Provide the [x, y] coordinate of the cell's center where the given text is located.  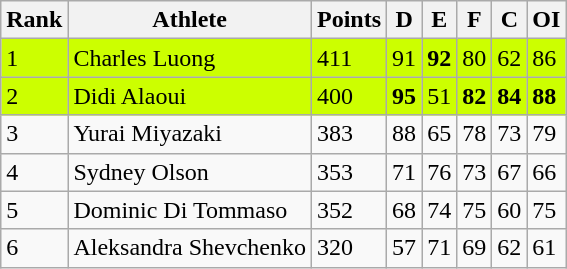
57 [404, 248]
Rank [34, 20]
Charles Luong [190, 58]
68 [404, 210]
78 [474, 134]
79 [546, 134]
95 [404, 96]
76 [440, 172]
91 [404, 58]
320 [350, 248]
86 [546, 58]
67 [510, 172]
2 [34, 96]
Athlete [190, 20]
6 [34, 248]
3 [34, 134]
4 [34, 172]
OI [546, 20]
5 [34, 210]
F [474, 20]
82 [474, 96]
92 [440, 58]
84 [510, 96]
352 [350, 210]
353 [350, 172]
Didi Alaoui [190, 96]
C [510, 20]
Points [350, 20]
411 [350, 58]
E [440, 20]
60 [510, 210]
Yurai Miyazaki [190, 134]
1 [34, 58]
400 [350, 96]
Aleksandra Shevchenko [190, 248]
61 [546, 248]
Sydney Olson [190, 172]
69 [474, 248]
383 [350, 134]
D [404, 20]
Dominic Di Tommaso [190, 210]
74 [440, 210]
51 [440, 96]
66 [546, 172]
65 [440, 134]
80 [474, 58]
